For the text-containing cell, return its midpoint in (X, Y) coordinate format. 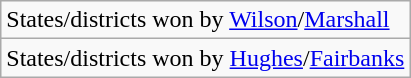
States/districts won by Hughes/Fairbanks (206, 58)
States/districts won by Wilson/Marshall (206, 20)
